Search for the cell housing the specified text and yield its (X, Y) center coordinate. 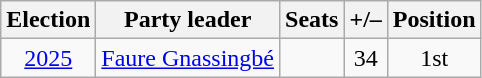
34 (366, 58)
Position (434, 20)
1st (434, 58)
Party leader (188, 20)
Election (48, 20)
2025 (48, 58)
Seats (312, 20)
Faure Gnassingbé (188, 58)
+/– (366, 20)
